Extract the (x, y) coordinate from the center of the cell holding the provided text.  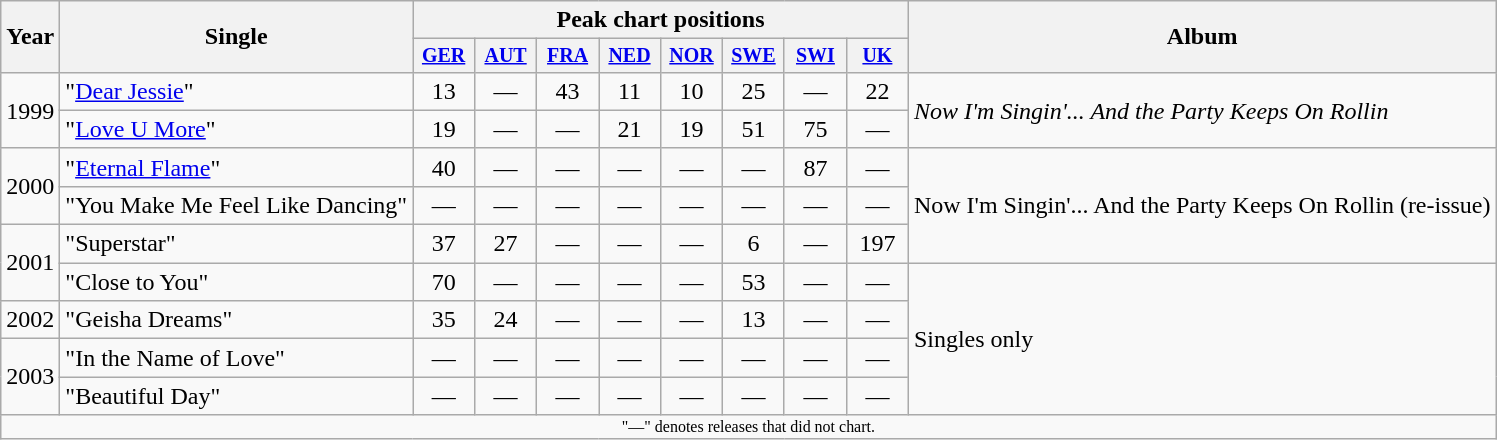
35 (444, 320)
87 (815, 167)
SWI (815, 56)
2003 (30, 377)
40 (444, 167)
6 (753, 244)
Now I'm Singin'... And the Party Keeps On Rollin (re-issue) (1202, 205)
21 (630, 129)
AUT (506, 56)
51 (753, 129)
"Beautiful Day" (236, 396)
SWE (753, 56)
11 (630, 91)
10 (692, 91)
22 (877, 91)
"Geisha Dreams" (236, 320)
Singles only (1202, 339)
24 (506, 320)
1999 (30, 110)
Peak chart positions (661, 20)
25 (753, 91)
Now I'm Singin'... And the Party Keeps On Rollin (1202, 110)
"Superstar" (236, 244)
Year (30, 37)
2000 (30, 186)
37 (444, 244)
NOR (692, 56)
FRA (568, 56)
"Dear Jessie" (236, 91)
"Eternal Flame" (236, 167)
43 (568, 91)
75 (815, 129)
"Close to You" (236, 282)
Album (1202, 37)
2001 (30, 263)
2002 (30, 320)
"In the Name of Love" (236, 358)
Single (236, 37)
27 (506, 244)
70 (444, 282)
197 (877, 244)
"You Make Me Feel Like Dancing" (236, 205)
GER (444, 56)
53 (753, 282)
NED (630, 56)
"Love U More" (236, 129)
UK (877, 56)
"—" denotes releases that did not chart. (748, 427)
